For the text-containing cell, return its midpoint in [x, y] coordinate format. 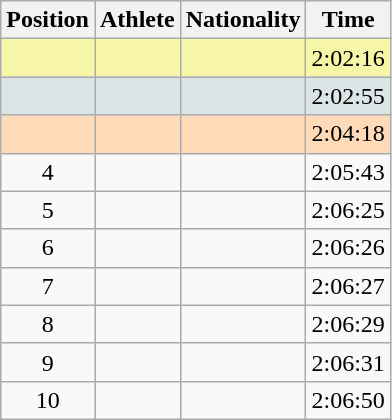
2:06:25 [348, 210]
2:06:31 [348, 362]
Position [48, 20]
2:06:26 [348, 248]
5 [48, 210]
2:04:18 [348, 134]
Athlete [137, 20]
4 [48, 172]
10 [48, 400]
9 [48, 362]
6 [48, 248]
7 [48, 286]
Time [348, 20]
2:02:16 [348, 58]
2:05:43 [348, 172]
2:06:27 [348, 286]
2:06:50 [348, 400]
8 [48, 324]
2:02:55 [348, 96]
Nationality [243, 20]
2:06:29 [348, 324]
